Extract the [x, y] coordinate from the center of the cell holding the provided text.  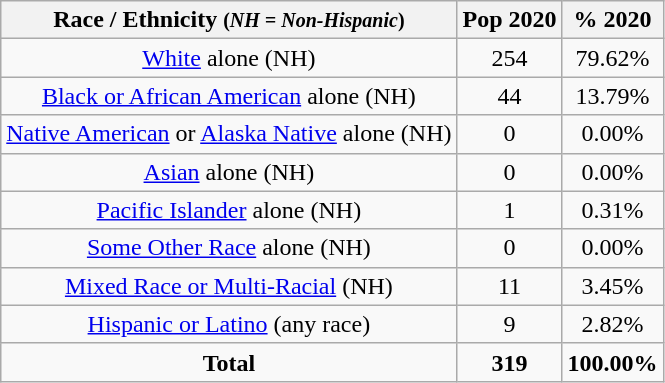
Black or African American alone (NH) [229, 96]
Asian alone (NH) [229, 172]
11 [510, 286]
2.82% [612, 324]
Pop 2020 [510, 20]
Hispanic or Latino (any race) [229, 324]
Race / Ethnicity (NH = Non-Hispanic) [229, 20]
White alone (NH) [229, 58]
13.79% [612, 96]
% 2020 [612, 20]
319 [510, 362]
1 [510, 210]
3.45% [612, 286]
0.31% [612, 210]
Pacific Islander alone (NH) [229, 210]
Native American or Alaska Native alone (NH) [229, 134]
Mixed Race or Multi-Racial (NH) [229, 286]
Some Other Race alone (NH) [229, 248]
44 [510, 96]
100.00% [612, 362]
79.62% [612, 58]
Total [229, 362]
9 [510, 324]
254 [510, 58]
